Provide the (X, Y) coordinate of the cell's center where the given text is located.  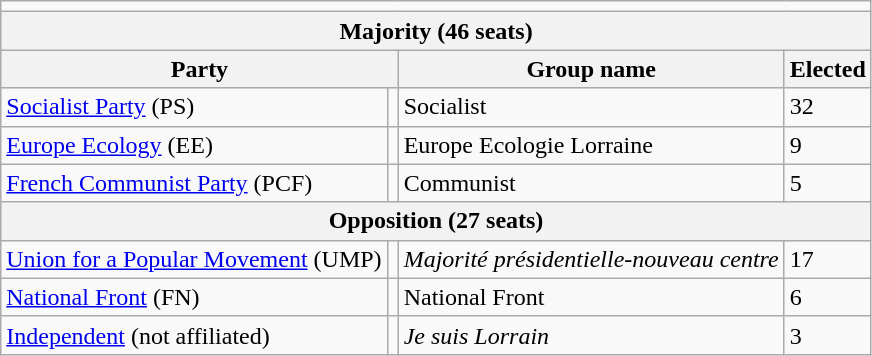
Socialist (591, 107)
Europe Ecology (EE) (194, 145)
Communist (591, 183)
Union for a Popular Movement (UMP) (194, 259)
National Front (591, 297)
6 (828, 297)
Opposition (27 seats) (436, 221)
5 (828, 183)
32 (828, 107)
Majority (46 seats) (436, 31)
National Front (FN) (194, 297)
Majorité présidentielle-nouveau centre (591, 259)
17 (828, 259)
Party (200, 69)
Group name (591, 69)
French Communist Party (PCF) (194, 183)
9 (828, 145)
Socialist Party (PS) (194, 107)
Je suis Lorrain (591, 335)
Europe Ecologie Lorraine (591, 145)
3 (828, 335)
Elected (828, 69)
Independent (not affiliated) (194, 335)
